Pinpoint the cell where the given text exists, returning its [x, y] midpoint coordinate. 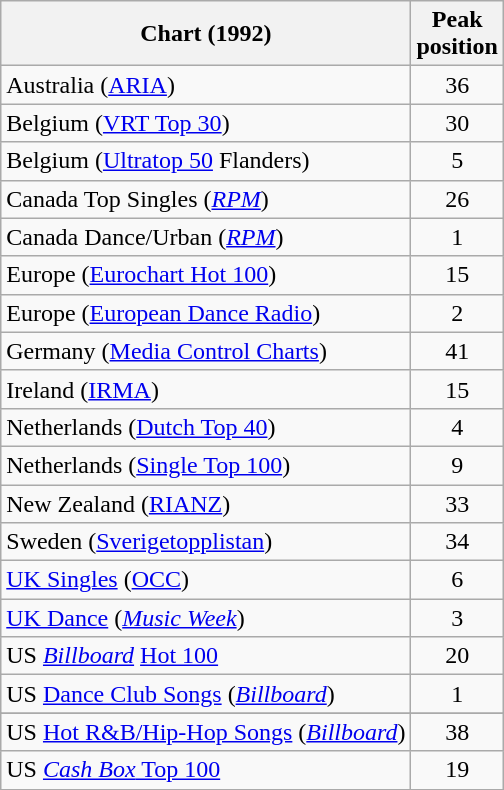
Belgium (Ultratop 50 Flanders) [206, 161]
34 [457, 542]
5 [457, 161]
2 [457, 313]
New Zealand (RIANZ) [206, 503]
US Cash Box Top 100 [206, 770]
Canada Top Singles (RPM) [206, 199]
26 [457, 199]
Germany (Media Control Charts) [206, 351]
41 [457, 351]
Europe (European Dance Radio) [206, 313]
Europe (Eurochart Hot 100) [206, 275]
UK Dance (Music Week) [206, 618]
33 [457, 503]
Peakposition [457, 34]
US Billboard Hot 100 [206, 656]
Netherlands (Dutch Top 40) [206, 427]
US Hot R&B/Hip-Hop Songs (Billboard) [206, 732]
US Dance Club Songs (Billboard) [206, 694]
Ireland (IRMA) [206, 389]
Australia (ARIA) [206, 85]
4 [457, 427]
Chart (1992) [206, 34]
Belgium (VRT Top 30) [206, 123]
38 [457, 732]
30 [457, 123]
Sweden (Sverigetopplistan) [206, 542]
9 [457, 465]
20 [457, 656]
36 [457, 85]
UK Singles (OCC) [206, 580]
3 [457, 618]
6 [457, 580]
Canada Dance/Urban (RPM) [206, 237]
19 [457, 770]
Netherlands (Single Top 100) [206, 465]
